For the text-containing cell, return its midpoint in [X, Y] coordinate format. 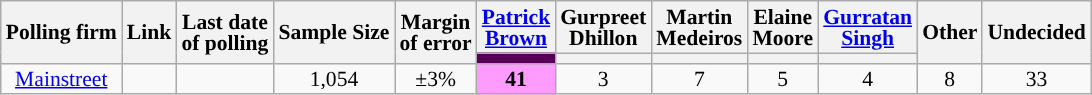
Elaine Moore [782, 27]
1,054 [334, 78]
Other [950, 32]
±3% [435, 78]
33 [1036, 78]
Marginof error [435, 32]
3 [603, 78]
Polling firm [62, 32]
Undecided [1036, 32]
Martin Medeiros [699, 27]
Mainstreet [62, 78]
8 [950, 78]
Gurpreet Dhillon [603, 27]
7 [699, 78]
41 [516, 78]
Patrick Brown [516, 27]
4 [868, 78]
Gurratan Singh [868, 27]
Sample Size [334, 32]
5 [782, 78]
Last dateof polling [224, 32]
Link [150, 32]
